Output the [X, Y] coordinate of the center of the cell containing the given text.  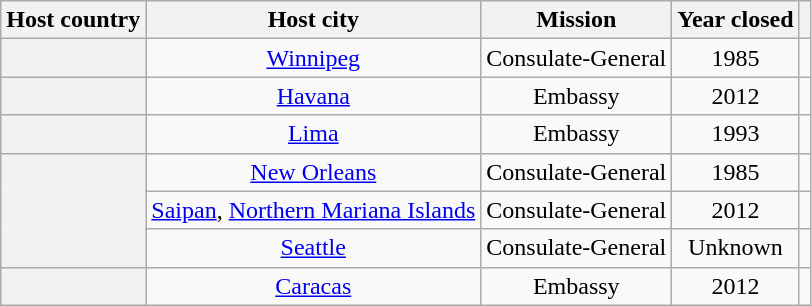
Lima [314, 134]
Caracas [314, 286]
Host city [314, 20]
Seattle [314, 248]
1993 [736, 134]
Winnipeg [314, 58]
Year closed [736, 20]
Saipan, Northern Mariana Islands [314, 210]
New Orleans [314, 172]
Mission [576, 20]
Unknown [736, 248]
Host country [74, 20]
Havana [314, 96]
